Output the [X, Y] coordinate of the center of the cell containing the given text.  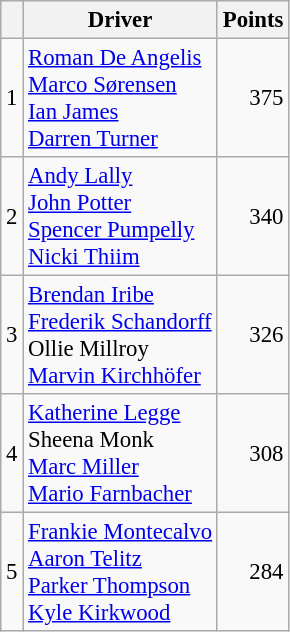
5 [12, 572]
1 [12, 98]
2 [12, 216]
308 [252, 454]
340 [252, 216]
3 [12, 336]
Roman De Angelis Marco Sørensen Ian James Darren Turner [120, 98]
284 [252, 572]
Katherine Legge Sheena Monk Marc Miller Mario Farnbacher [120, 454]
Frankie Montecalvo Aaron Telitz Parker Thompson Kyle Kirkwood [120, 572]
Driver [120, 20]
Brendan Iribe Frederik Schandorff Ollie Millroy Marvin Kirchhöfer [120, 336]
4 [12, 454]
326 [252, 336]
375 [252, 98]
Andy Lally John Potter Spencer Pumpelly Nicki Thiim [120, 216]
Points [252, 20]
